Return [x, y] of the center of cell containing provided text 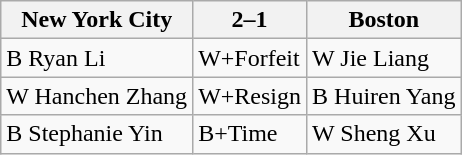
B+Time [250, 134]
B Ryan Li [97, 58]
W+Forfeit [250, 58]
B Huiren Yang [384, 96]
2–1 [250, 20]
W+Resign [250, 96]
New York City [97, 20]
W Sheng Xu [384, 134]
W Hanchen Zhang [97, 96]
Boston [384, 20]
B Stephanie Yin [97, 134]
W Jie Liang [384, 58]
